Return the (x, y) coordinate for the center point of the cell that contains the specified text.  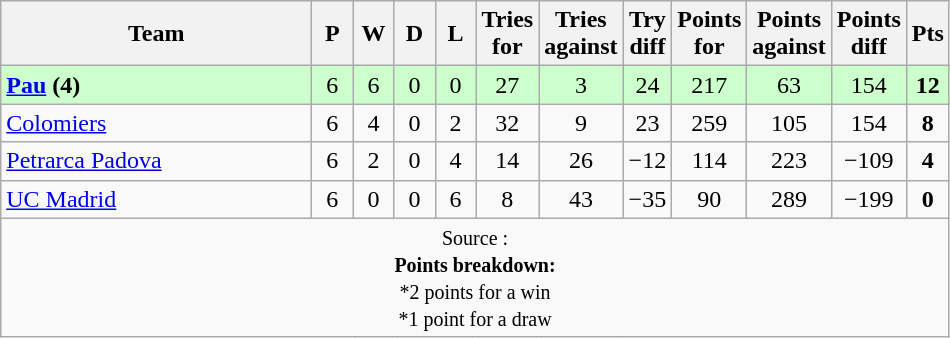
12 (928, 85)
Source : Points breakdown:*2 points for a win*1 point for a draw (476, 278)
−109 (868, 161)
217 (710, 85)
L (456, 34)
223 (789, 161)
90 (710, 199)
9 (581, 123)
Pts (928, 34)
43 (581, 199)
32 (508, 123)
Colomiers (156, 123)
259 (710, 123)
14 (508, 161)
Team (156, 34)
−199 (868, 199)
−12 (648, 161)
W (374, 34)
Tries for (508, 34)
Points diff (868, 34)
Try diff (648, 34)
23 (648, 123)
24 (648, 85)
26 (581, 161)
27 (508, 85)
114 (710, 161)
63 (789, 85)
Points for (710, 34)
Petrarca Padova (156, 161)
Pau (4) (156, 85)
D (414, 34)
Points against (789, 34)
UC Madrid (156, 199)
P (332, 34)
3 (581, 85)
Tries against (581, 34)
−35 (648, 199)
105 (789, 123)
289 (789, 199)
